Pinpoint the cell where the given text exists, returning its [x, y] midpoint coordinate. 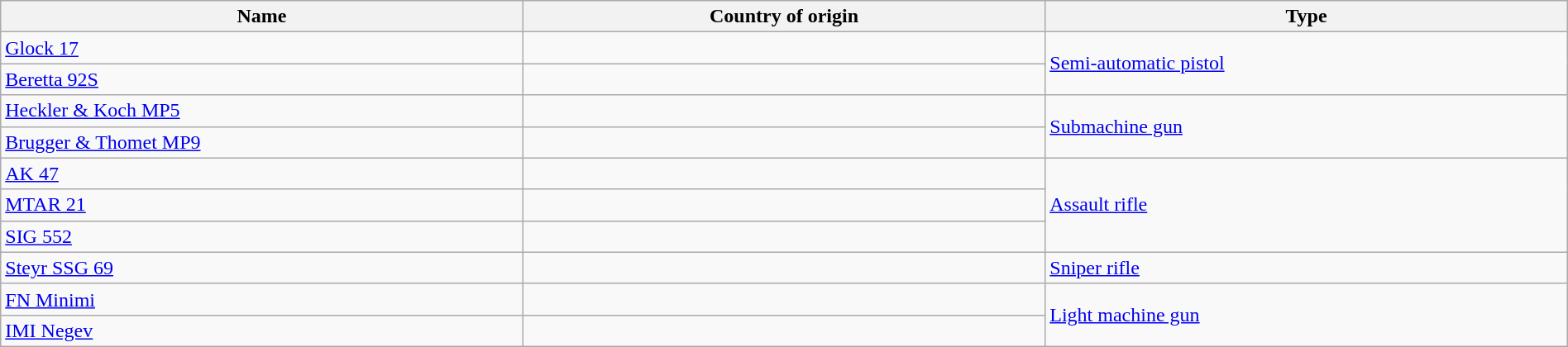
Light machine gun [1307, 315]
IMI Negev [262, 330]
Steyr SSG 69 [262, 268]
AK 47 [262, 173]
FN Minimi [262, 299]
Beretta 92S [262, 79]
Sniper rifle [1307, 268]
Glock 17 [262, 48]
Brugger & Thomet MP9 [262, 142]
Submachine gun [1307, 126]
Country of origin [784, 17]
Type [1307, 17]
Name [262, 17]
Heckler & Koch MP5 [262, 111]
Semi-automatic pistol [1307, 64]
Assault rifle [1307, 205]
SIG 552 [262, 236]
MTAR 21 [262, 205]
